Search for the cell housing the specified text and yield its (X, Y) center coordinate. 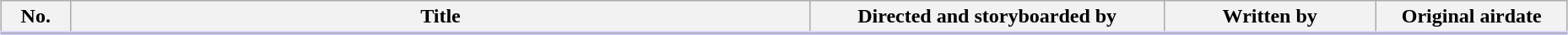
Directed and storyboarded by (987, 17)
Title (441, 17)
Written by (1269, 17)
No. (35, 17)
Original airdate (1472, 17)
